Locate the cell with the specified text and output its [X, Y] center coordinate. 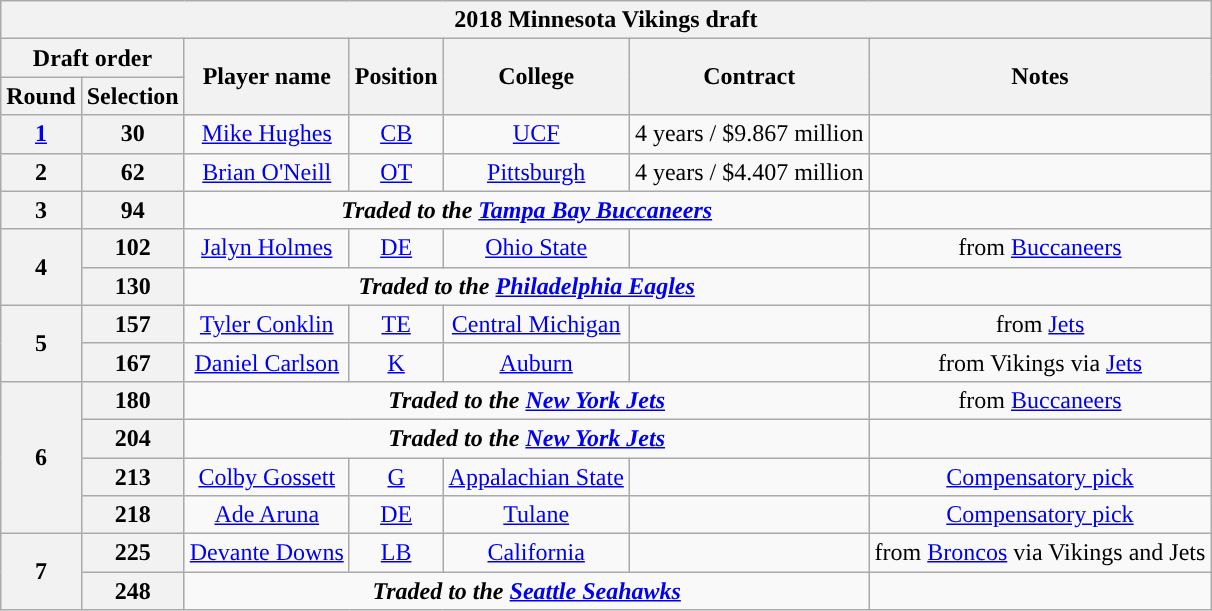
Selection [132, 96]
LB [396, 553]
Central Michigan [536, 324]
from Jets [1040, 324]
Jalyn Holmes [266, 248]
OT [396, 172]
Player name [266, 77]
UCF [536, 134]
Devante Downs [266, 553]
College [536, 77]
G [396, 477]
248 [132, 591]
Appalachian State [536, 477]
Colby Gossett [266, 477]
Traded to the Tampa Bay Buccaneers [526, 210]
Tyler Conklin [266, 324]
Pittsburgh [536, 172]
Tulane [536, 515]
Traded to the Seattle Seahawks [526, 591]
225 [132, 553]
213 [132, 477]
CB [396, 134]
5 [41, 343]
Notes [1040, 77]
3 [41, 210]
Contract [749, 77]
Daniel Carlson [266, 362]
7 [41, 572]
4 years / $9.867 million [749, 134]
167 [132, 362]
Traded to the Philadelphia Eagles [526, 286]
4 years / $4.407 million [749, 172]
K [396, 362]
Position [396, 77]
from Vikings via Jets [1040, 362]
from Broncos via Vikings and Jets [1040, 553]
204 [132, 438]
2018 Minnesota Vikings draft [606, 20]
4 [41, 267]
6 [41, 457]
Round [41, 96]
Draft order [92, 58]
62 [132, 172]
218 [132, 515]
180 [132, 400]
TE [396, 324]
Brian O'Neill [266, 172]
157 [132, 324]
Ade Aruna [266, 515]
Ohio State [536, 248]
130 [132, 286]
Mike Hughes [266, 134]
102 [132, 248]
2 [41, 172]
California [536, 553]
Auburn [536, 362]
1 [41, 134]
30 [132, 134]
94 [132, 210]
